Identify which cell holds the provided text, then report its (x, y) central coordinate. 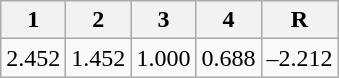
1.452 (98, 58)
1.000 (164, 58)
1 (34, 20)
2.452 (34, 58)
2 (98, 20)
0.688 (228, 58)
3 (164, 20)
R (300, 20)
–2.212 (300, 58)
4 (228, 20)
